Return [X, Y] of the center of cell containing provided text 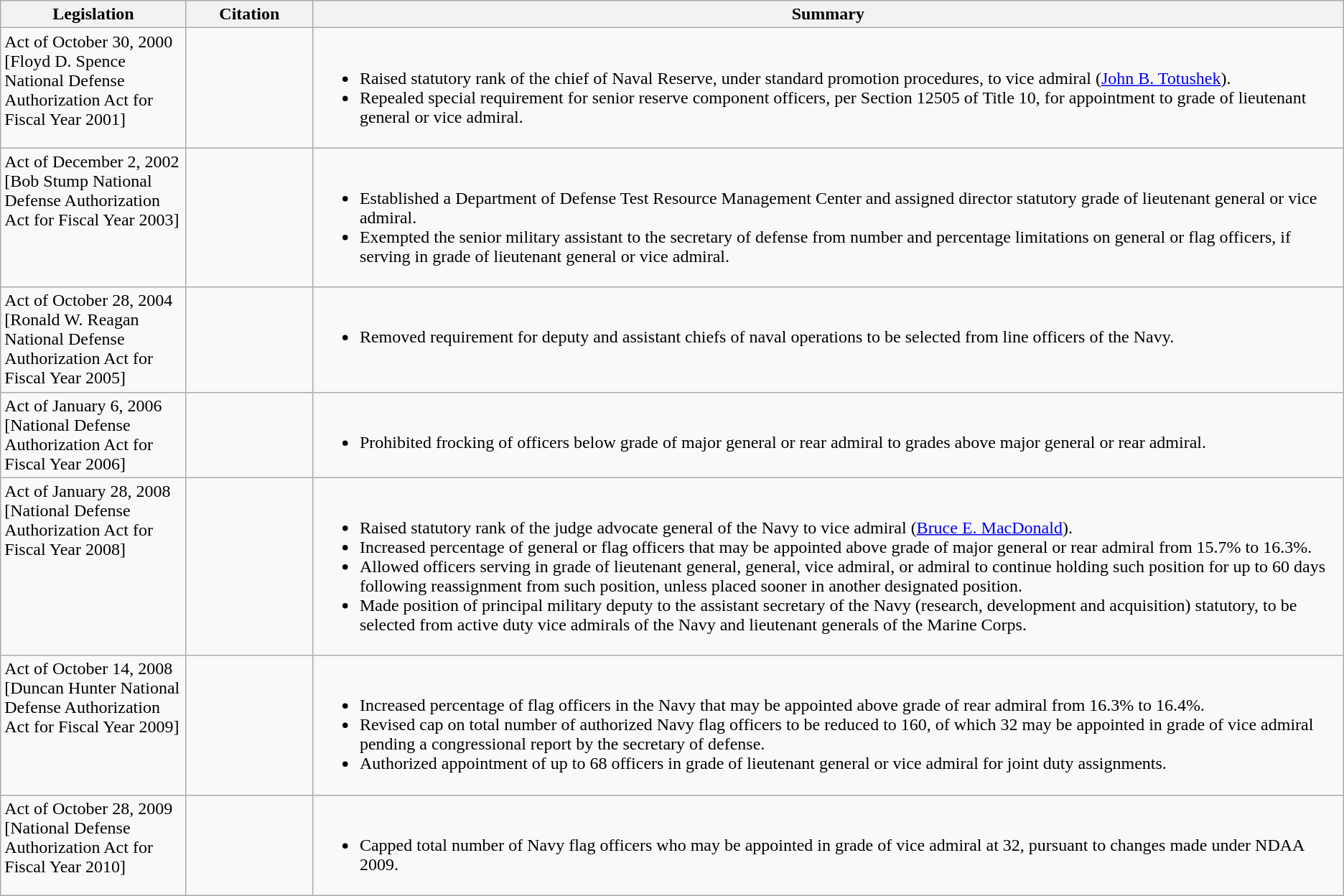
Act of October 14, 2008[Duncan Hunter National Defense Authorization Act for Fiscal Year 2009] [93, 725]
Removed requirement for deputy and assistant chiefs of naval operations to be selected from line officers of the Navy. [828, 340]
Citation [249, 14]
Capped total number of Navy flag officers who may be appointed in grade of vice admiral at 32, pursuant to changes made under NDAA 2009. [828, 845]
Act of January 6, 2006[National Defense Authorization Act for Fiscal Year 2006] [93, 435]
Legislation [93, 14]
Summary [828, 14]
Act of October 30, 2000[Floyd D. Spence National Defense Authorization Act for Fiscal Year 2001] [93, 88]
Act of December 2, 2002[Bob Stump National Defense Authorization Act for Fiscal Year 2003] [93, 218]
Act of October 28, 2009[National Defense Authorization Act for Fiscal Year 2010] [93, 845]
Act of October 28, 2004[Ronald W. Reagan National Defense Authorization Act for Fiscal Year 2005] [93, 340]
Prohibited frocking of officers below grade of major general or rear admiral to grades above major general or rear admiral. [828, 435]
Act of January 28, 2008[National Defense Authorization Act for Fiscal Year 2008] [93, 566]
